Capture the cell that displays the provided text and extract its (x, y) central coordinate. 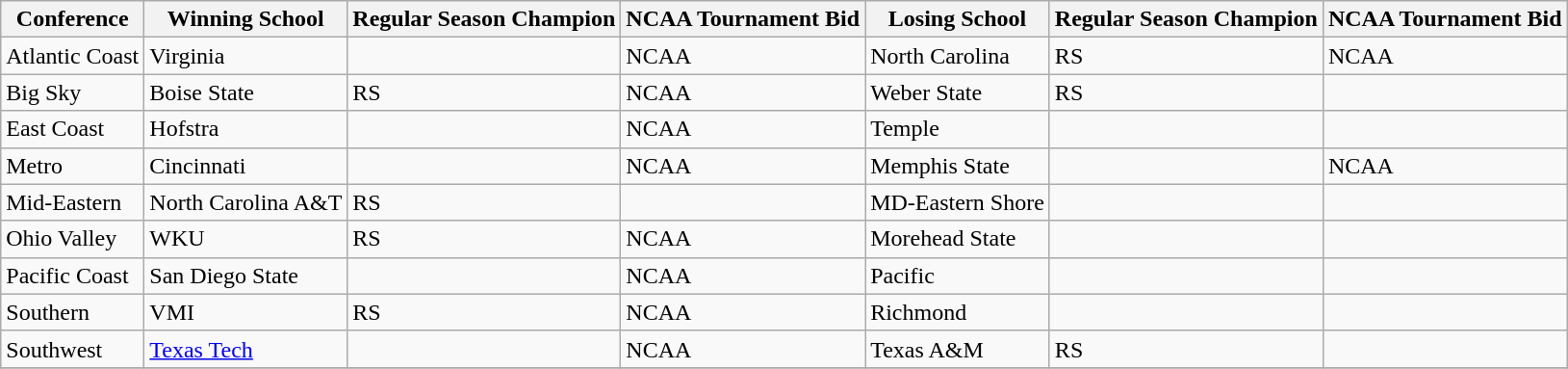
VMI (246, 312)
Memphis State (958, 166)
Boise State (246, 92)
Conference (73, 19)
North Carolina (958, 56)
Weber State (958, 92)
Ohio Valley (73, 239)
Pacific Coast (73, 276)
East Coast (73, 129)
Virginia (246, 56)
Temple (958, 129)
Losing School (958, 19)
Winning School (246, 19)
Texas A&M (958, 349)
Mid-Eastern (73, 202)
Texas Tech (246, 349)
Hofstra (246, 129)
North Carolina A&T (246, 202)
MD-Eastern Shore (958, 202)
Richmond (958, 312)
Southwest (73, 349)
Big Sky (73, 92)
San Diego State (246, 276)
Cincinnati (246, 166)
Southern (73, 312)
Metro (73, 166)
Morehead State (958, 239)
Atlantic Coast (73, 56)
WKU (246, 239)
Pacific (958, 276)
